Scan for the cell matching the given text and deliver its (x, y) coordinate at center. 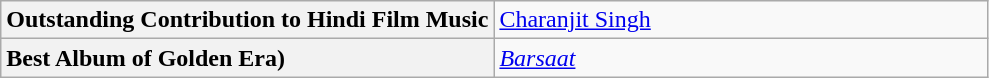
Charanjit Singh (740, 20)
Barsaat (740, 58)
Best Album of Golden Era) (248, 58)
Outstanding Contribution to Hindi Film Music (248, 20)
